Extract the (X, Y) coordinate from the center of the cell holding the provided text.  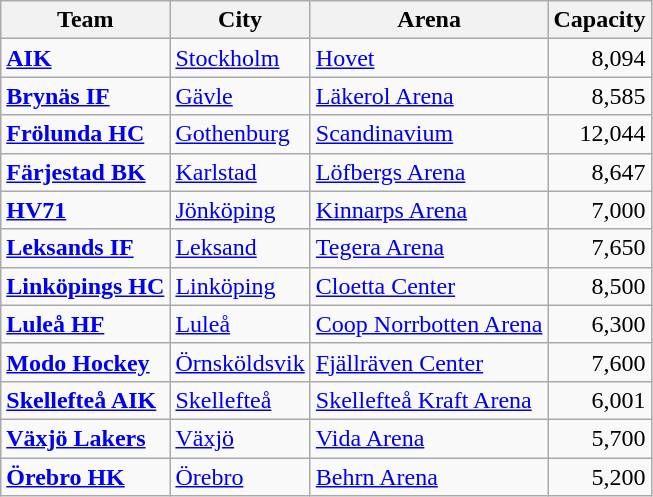
AIK (86, 58)
Fjällräven Center (429, 362)
Tegera Arena (429, 248)
Skellefteå Kraft Arena (429, 400)
Scandinavium (429, 134)
Vida Arena (429, 438)
Linköpings HC (86, 286)
Läkerol Arena (429, 96)
5,200 (600, 477)
Coop Norrbotten Arena (429, 324)
Löfbergs Arena (429, 172)
5,700 (600, 438)
Skellefteå AIK (86, 400)
Brynäs IF (86, 96)
Cloetta Center (429, 286)
Stockholm (240, 58)
Växjö Lakers (86, 438)
Örebro (240, 477)
8,585 (600, 96)
HV71 (86, 210)
Växjö (240, 438)
Hovet (429, 58)
Team (86, 20)
Modo Hockey (86, 362)
7,650 (600, 248)
Capacity (600, 20)
Linköping (240, 286)
Karlstad (240, 172)
Örnsköldsvik (240, 362)
Gothenburg (240, 134)
8,500 (600, 286)
8,094 (600, 58)
7,600 (600, 362)
Behrn Arena (429, 477)
Gävle (240, 96)
City (240, 20)
Färjestad BK (86, 172)
Örebro HK (86, 477)
Frölunda HC (86, 134)
6,300 (600, 324)
12,044 (600, 134)
Luleå HF (86, 324)
Leksands IF (86, 248)
Kinnarps Arena (429, 210)
Jönköping (240, 210)
Arena (429, 20)
6,001 (600, 400)
Leksand (240, 248)
7,000 (600, 210)
Luleå (240, 324)
8,647 (600, 172)
Skellefteå (240, 400)
